Search for the cell housing the specified text and yield its (x, y) center coordinate. 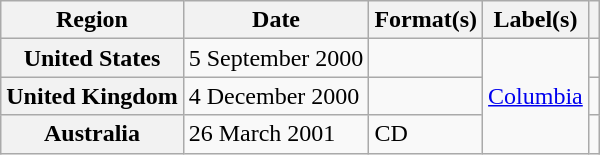
5 September 2000 (276, 58)
Australia (92, 134)
United Kingdom (92, 96)
Label(s) (536, 20)
4 December 2000 (276, 96)
Format(s) (426, 20)
United States (92, 58)
Columbia (536, 96)
Region (92, 20)
CD (426, 134)
26 March 2001 (276, 134)
Date (276, 20)
